From the cell containing the given text, extract its center point as [X, Y] coordinate. 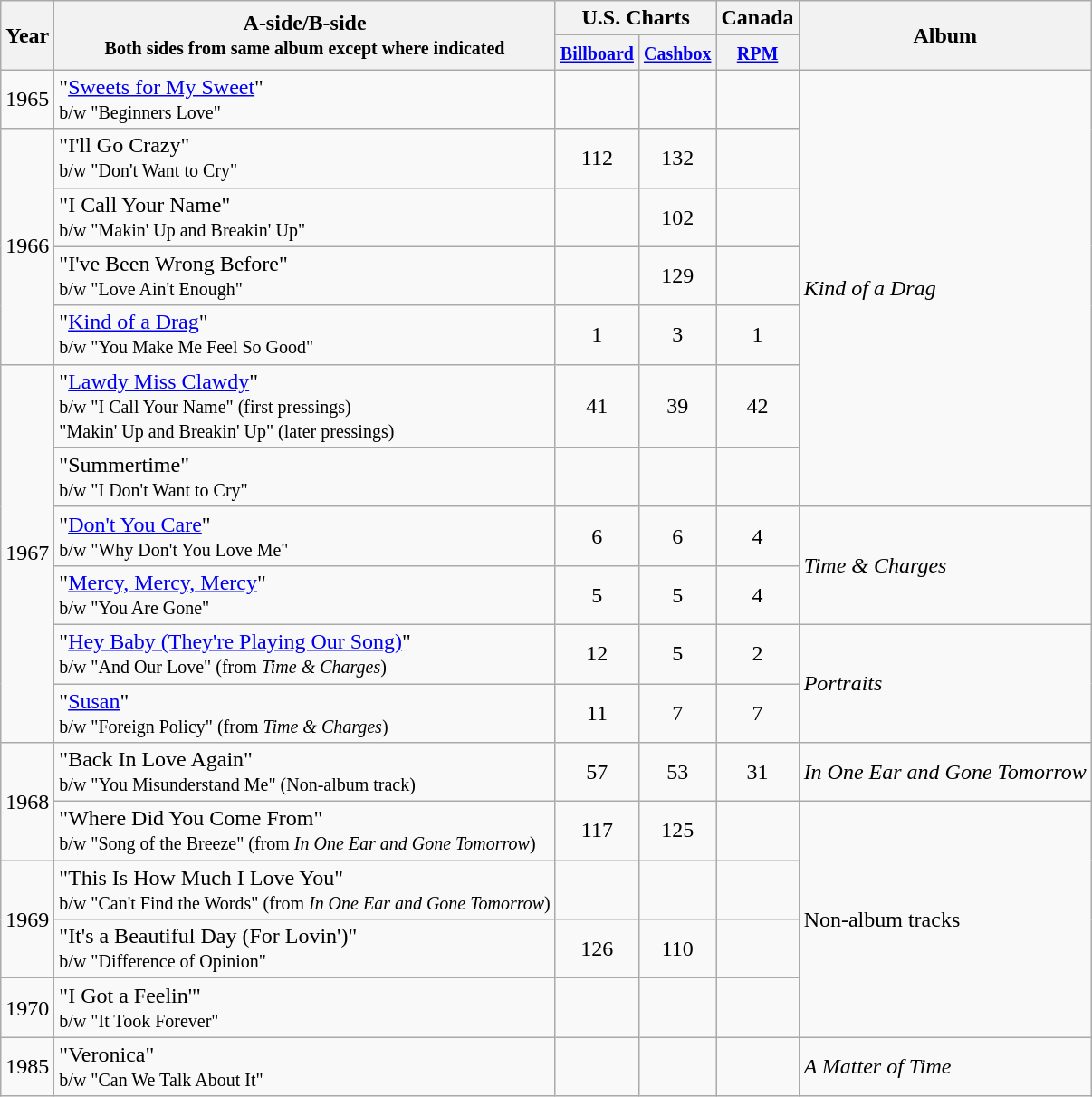
U.S. Charts [636, 18]
39 [677, 406]
"Sweets for My Sweet"b/w "Beginners Love" [304, 100]
Year [27, 35]
"Don't You Care"b/w "Why Don't You Love Me" [304, 536]
11 [597, 712]
41 [597, 406]
Portraits [945, 683]
112 [597, 158]
125 [677, 832]
110 [677, 949]
2 [757, 654]
42 [757, 406]
12 [597, 654]
132 [677, 158]
Non-album tracks [945, 919]
1965 [27, 100]
1968 [27, 802]
"Susan"b/w "Foreign Policy" (from Time & Charges) [304, 712]
"Veronica"b/w "Can We Talk About It" [304, 1067]
"Lawdy Miss Clawdy"b/w "I Call Your Name" (first pressings)"Makin' Up and Breakin' Up" (later pressings) [304, 406]
Canada [757, 18]
"Kind of a Drag"b/w "You Make Me Feel So Good" [304, 335]
53 [677, 772]
"Mercy, Mercy, Mercy"b/w "You Are Gone" [304, 594]
102 [677, 217]
"Summertime"b/w "I Don't Want to Cry" [304, 476]
1970 [27, 1007]
Time & Charges [945, 565]
117 [597, 832]
"I Got a Feelin'"b/w "It Took Forever" [304, 1007]
"I've Been Wrong Before"b/w "Love Ain't Enough" [304, 275]
1967 [27, 553]
1966 [27, 246]
A Matter of Time [945, 1067]
"Where Did You Come From"b/w "Song of the Breeze" (from In One Ear and Gone Tomorrow) [304, 832]
Billboard [597, 53]
RPM [757, 53]
"This Is How Much I Love You"b/w "Can't Find the Words" (from In One Ear and Gone Tomorrow) [304, 890]
126 [597, 949]
Album [945, 35]
3 [677, 335]
Kind of a Drag [945, 288]
Cashbox [677, 53]
"I Call Your Name"b/w "Makin' Up and Breakin' Up" [304, 217]
"Hey Baby (They're Playing Our Song)"b/w "And Our Love" (from Time & Charges) [304, 654]
"It's a Beautiful Day (For Lovin')"b/w "Difference of Opinion" [304, 949]
31 [757, 772]
"Back In Love Again"b/w "You Misunderstand Me" (Non-album track) [304, 772]
1985 [27, 1067]
129 [677, 275]
"I'll Go Crazy"b/w "Don't Want to Cry" [304, 158]
57 [597, 772]
A-side/B-sideBoth sides from same album except where indicated [304, 35]
In One Ear and Gone Tomorrow [945, 772]
1969 [27, 919]
